Scan for the cell matching the given text and deliver its [x, y] coordinate at center. 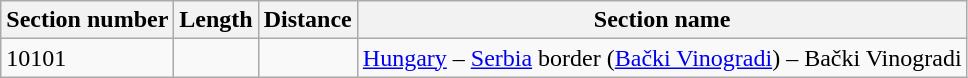
Length [216, 20]
Section number [88, 20]
Distance [308, 20]
10101 [88, 58]
Hungary – Serbia border (Bački Vinogradi) – Bački Vinogradi [662, 58]
Section name [662, 20]
